Detect which cell encompasses the target text, then output its (X, Y) center coordinate. 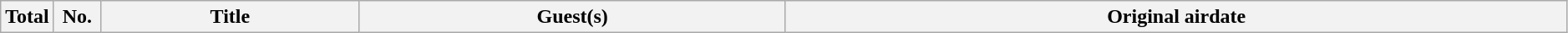
No. (77, 17)
Guest(s) (572, 17)
Original airdate (1176, 17)
Title (230, 17)
Total (28, 17)
